Detect which cell encompasses the target text, then output its [X, Y] center coordinate. 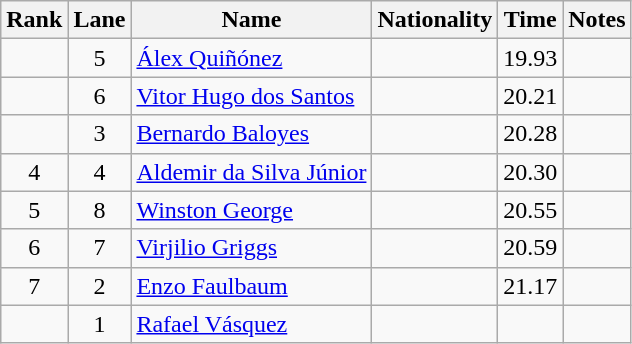
Lane [100, 20]
20.28 [530, 134]
20.21 [530, 96]
20.55 [530, 210]
Álex Quiñónez [252, 58]
Rafael Vásquez [252, 324]
20.30 [530, 172]
8 [100, 210]
Enzo Faulbaum [252, 286]
Nationality [435, 20]
Bernardo Baloyes [252, 134]
1 [100, 324]
Winston George [252, 210]
19.93 [530, 58]
20.59 [530, 248]
Vitor Hugo dos Santos [252, 96]
3 [100, 134]
Name [252, 20]
Virjilio Griggs [252, 248]
21.17 [530, 286]
Time [530, 20]
2 [100, 286]
Rank [34, 20]
Aldemir da Silva Júnior [252, 172]
Notes [597, 20]
